Return (x, y) of the center of cell containing provided text 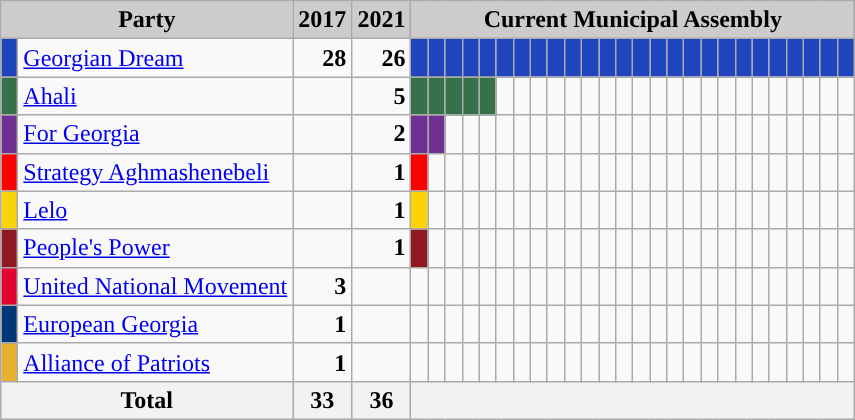
28 (322, 58)
36 (382, 400)
European Georgia (156, 324)
Total (147, 400)
Current Municipal Assembly (633, 20)
5 (382, 96)
2021 (382, 20)
26 (382, 58)
United National Movement (156, 286)
3 (322, 286)
Strategy Aghmashenebeli (156, 172)
Alliance of Patriots (156, 362)
2017 (322, 20)
33 (322, 400)
Georgian Dream (156, 58)
For Georgia (156, 134)
Ahali (156, 96)
Party (147, 20)
Lelo (156, 210)
People's Power (156, 248)
2 (382, 134)
